Locate the cell with the specified text and output its (X, Y) center coordinate. 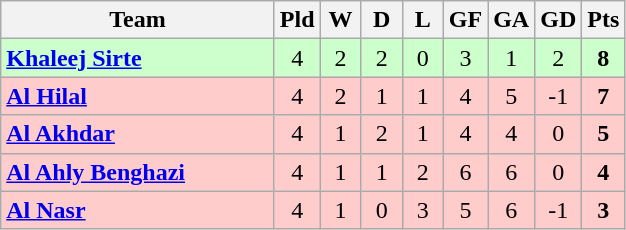
Pld (297, 20)
GA (512, 20)
Khaleej Sirte (138, 58)
Pts (604, 20)
GD (558, 20)
W (340, 20)
GF (465, 20)
Team (138, 20)
8 (604, 58)
D (382, 20)
Al Ahly Benghazi (138, 172)
Al Hilal (138, 96)
Al Nasr (138, 210)
L (422, 20)
7 (604, 96)
Al Akhdar (138, 134)
